Return [x, y] of the center of cell containing provided text 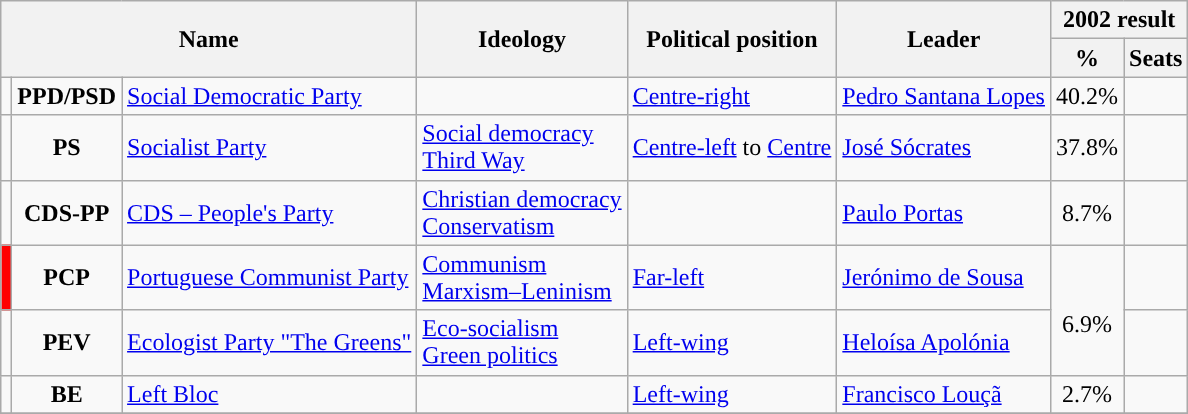
Francisco Louçã [944, 394]
Social democracyThird Way [522, 148]
José Sócrates [944, 148]
Eco-socialismGreen politics [522, 342]
Seats [1156, 58]
Left Bloc [270, 394]
6.9% [1086, 310]
Heloísa Apolónia [944, 342]
PPD/PSD [67, 96]
Centre-left to Centre [732, 148]
2002 result [1118, 20]
Ecologist Party "The Greens" [270, 342]
Jerónimo de Sousa [944, 278]
37.8% [1086, 148]
CommunismMarxism–Leninism [522, 278]
Portuguese Communist Party [270, 278]
PCP [67, 278]
Pedro Santana Lopes [944, 96]
% [1086, 58]
Socialist Party [270, 148]
CDS – People's Party [270, 212]
Far-left [732, 278]
8.7% [1086, 212]
BE [67, 394]
PEV [67, 342]
Political position [732, 39]
Ideology [522, 39]
CDS-PP [67, 212]
Paulo Portas [944, 212]
Christian democracyConservatism [522, 212]
Leader [944, 39]
Social Democratic Party [270, 96]
Centre-right [732, 96]
PS [67, 148]
2.7% [1086, 394]
Name [209, 39]
40.2% [1086, 96]
